Detect which cell encompasses the target text, then output its (X, Y) center coordinate. 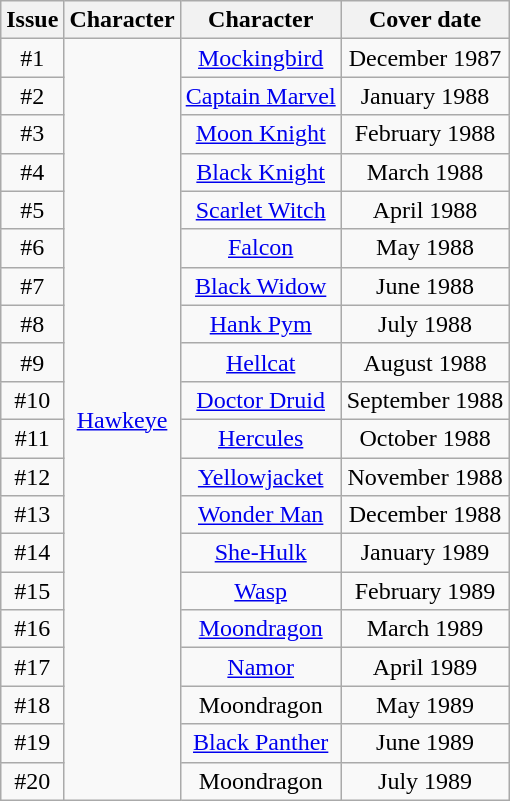
#13 (32, 515)
June 1988 (425, 286)
July 1989 (425, 781)
Wonder Man (260, 515)
July 1988 (425, 324)
#7 (32, 286)
#18 (32, 705)
#10 (32, 400)
December 1988 (425, 515)
Captain Marvel (260, 96)
Black Knight (260, 172)
August 1988 (425, 362)
Black Panther (260, 743)
March 1989 (425, 629)
Moon Knight (260, 134)
February 1989 (425, 591)
#11 (32, 438)
#1 (32, 58)
Doctor Druid (260, 400)
February 1988 (425, 134)
#19 (32, 743)
#12 (32, 477)
#17 (32, 667)
#20 (32, 781)
#3 (32, 134)
Hercules (260, 438)
May 1989 (425, 705)
#6 (32, 248)
September 1988 (425, 400)
January 1988 (425, 96)
Issue (32, 20)
April 1989 (425, 667)
#8 (32, 324)
Cover date (425, 20)
June 1989 (425, 743)
Mockingbird (260, 58)
Hawkeye (122, 420)
#9 (32, 362)
She-Hulk (260, 553)
Black Widow (260, 286)
April 1988 (425, 210)
#14 (32, 553)
Hellcat (260, 362)
#4 (32, 172)
Falcon (260, 248)
March 1988 (425, 172)
Hank Pym (260, 324)
#5 (32, 210)
May 1988 (425, 248)
#16 (32, 629)
January 1989 (425, 553)
#2 (32, 96)
October 1988 (425, 438)
Wasp (260, 591)
Yellowjacket (260, 477)
#15 (32, 591)
Namor (260, 667)
Scarlet Witch (260, 210)
November 1988 (425, 477)
December 1987 (425, 58)
